Pinpoint the cell where the given text exists, returning its [X, Y] midpoint coordinate. 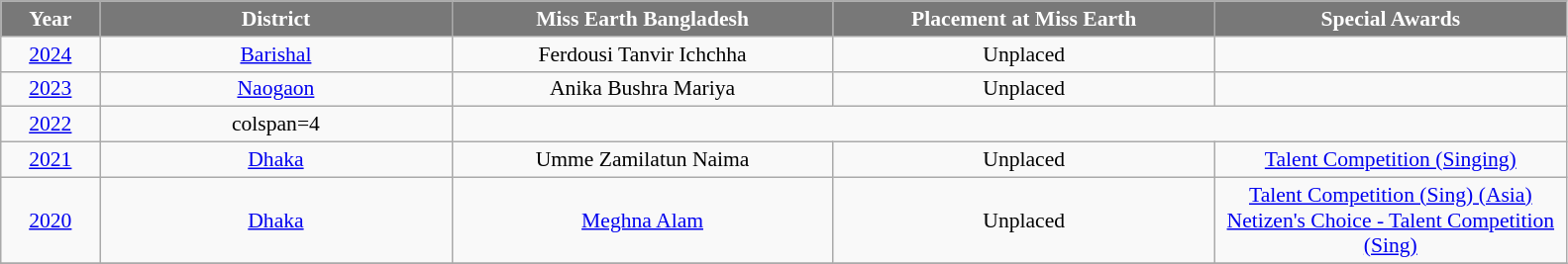
Placement at Miss Earth [1024, 19]
2024 [51, 54]
Barishal [275, 54]
Anika Bushra Mariya [642, 89]
2022 [51, 125]
Miss Earth Bangladesh [642, 19]
Naogaon [275, 89]
Talent Competition (Sing) (Asia)Netizen's Choice - Talent Competition (Sing) [1391, 220]
Umme Zamilatun Naima [642, 160]
2023 [51, 89]
Special Awards [1391, 19]
2021 [51, 160]
District [275, 19]
Talent Competition (Singing) [1391, 160]
Ferdousi Tanvir Ichchha [642, 54]
Year [51, 19]
2020 [51, 220]
colspan=4 [275, 125]
Meghna Alam [642, 220]
